Capture the cell that displays the provided text and extract its (X, Y) central coordinate. 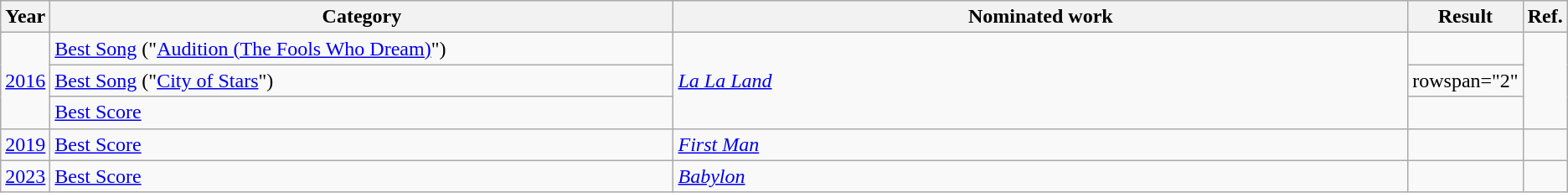
Category (362, 17)
Result (1466, 17)
Babylon (1040, 176)
2019 (25, 144)
2016 (25, 81)
Year (25, 17)
Nominated work (1040, 17)
La La Land (1040, 81)
Ref. (1545, 17)
2023 (25, 176)
rowspan="2" (1466, 81)
First Man (1040, 144)
Best Song ("City of Stars") (362, 81)
Best Song ("Audition (The Fools Who Dream)") (362, 49)
